Capture the cell that displays the provided text and extract its [X, Y] central coordinate. 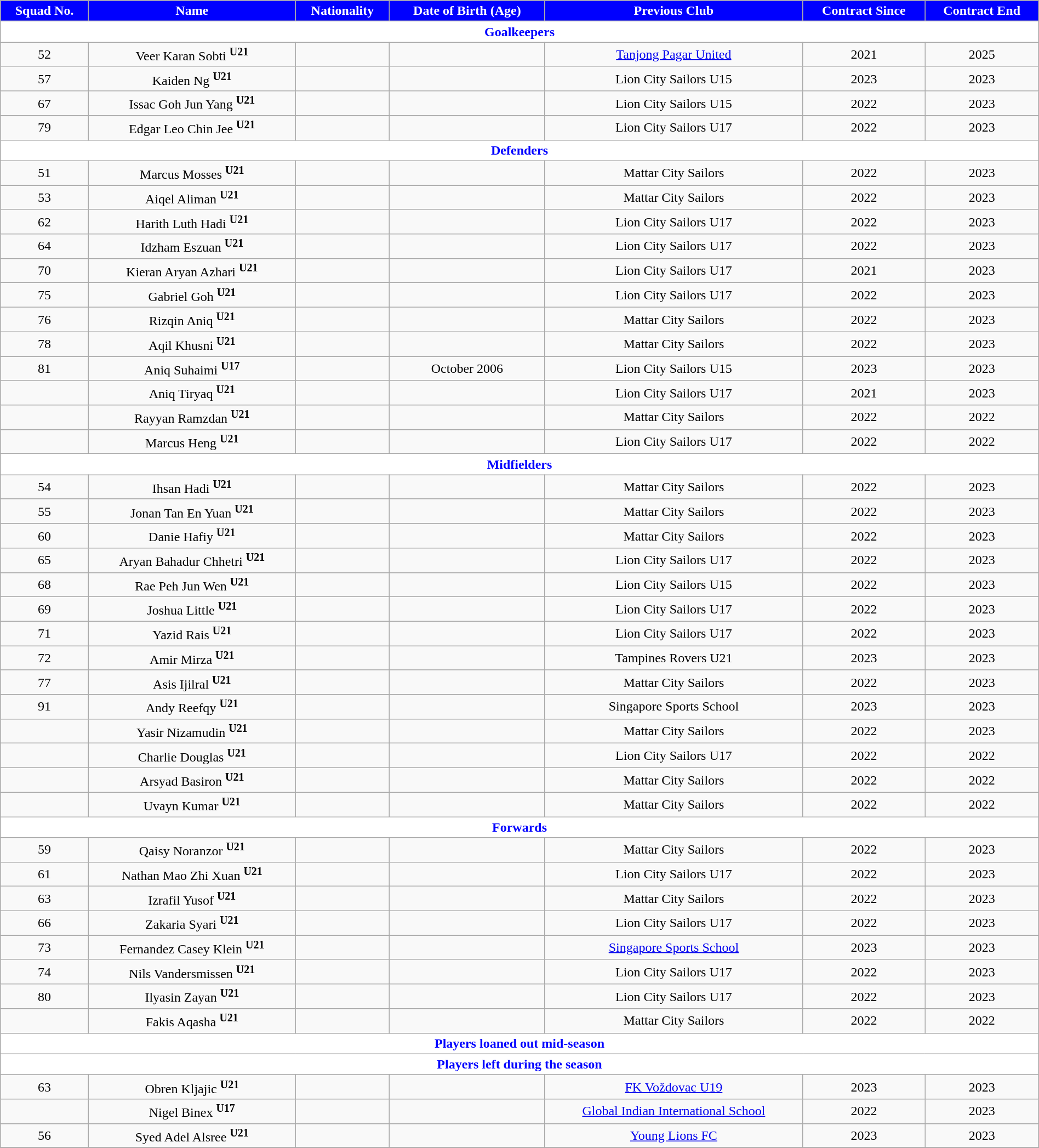
Tanjong Pagar United [674, 55]
66 [45, 923]
Tampines Rovers U21 [674, 658]
Squad No. [45, 11]
68 [45, 584]
Name [192, 11]
October 2006 [467, 368]
76 [45, 319]
61 [45, 874]
Kaiden Ng U21 [192, 79]
74 [45, 971]
Defenders [519, 150]
Aiqel Aliman U21 [192, 197]
Rizqin Aniq U21 [192, 319]
Harith Luth Hadi U21 [192, 221]
77 [45, 682]
Obren Kljajic U21 [192, 1087]
Nils Vandersmissen U21 [192, 971]
Danie Hafiy U21 [192, 536]
Marcus Mosses U21 [192, 173]
69 [45, 610]
78 [45, 344]
Marcus Heng U21 [192, 442]
Ihsan Hadi U21 [192, 487]
Aniq Tiryaq U21 [192, 393]
Issac Goh Jun Yang U21 [192, 103]
53 [45, 197]
Qaisy Noranzor U21 [192, 850]
Fakis Aqasha U21 [192, 1021]
Edgar Leo Chin Jee U21 [192, 128]
Charlie Douglas U21 [192, 755]
73 [45, 947]
65 [45, 560]
Nigel Binex U17 [192, 1112]
80 [45, 997]
Amir Mirza U21 [192, 658]
57 [45, 79]
Zakaria Syari U21 [192, 923]
Previous Club [674, 11]
60 [45, 536]
Forwards [519, 827]
Arsyad Basiron U21 [192, 781]
72 [45, 658]
Yasir Nizamudin U21 [192, 731]
Izrafil Yusof U21 [192, 899]
75 [45, 295]
54 [45, 487]
79 [45, 128]
51 [45, 173]
67 [45, 103]
56 [45, 1136]
2025 [982, 55]
Fernandez Casey Klein U21 [192, 947]
Jonan Tan En Yuan U21 [192, 511]
Aryan Bahadur Chhetri U21 [192, 560]
52 [45, 55]
Joshua Little U21 [192, 610]
Ilyasin Zayan U21 [192, 997]
Goalkeepers [519, 32]
Andy Reefqy U21 [192, 707]
59 [45, 850]
Aniq Suhaimi U17 [192, 368]
Gabriel Goh U21 [192, 295]
Rayyan Ramzdan U21 [192, 418]
Global Indian International School [674, 1112]
81 [45, 368]
91 [45, 707]
Young Lions FC [674, 1136]
Nationality [342, 11]
Nathan Mao Zhi Xuan U21 [192, 874]
Midfielders [519, 464]
Rae Peh Jun Wen U21 [192, 584]
70 [45, 271]
Players left during the season [519, 1064]
Kieran Aryan Azhari U21 [192, 271]
Players loaned out mid-season [519, 1043]
Uvayn Kumar U21 [192, 805]
Idzham Eszuan U21 [192, 247]
Contract End [982, 11]
Veer Karan Sobti U21 [192, 55]
Date of Birth (Age) [467, 11]
Contract Since [864, 11]
Aqil Khusni U21 [192, 344]
Yazid Rais U21 [192, 634]
55 [45, 511]
64 [45, 247]
Syed Adel Alsree U21 [192, 1136]
FK Voždovac U19 [674, 1087]
71 [45, 634]
Asis Ijilral U21 [192, 682]
62 [45, 221]
